Find where the given text appears and provide that cell's center as (x, y) coordinate. 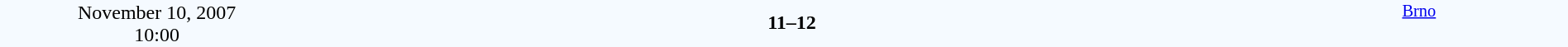
Brno (1419, 23)
11–12 (791, 22)
November 10, 200710:00 (157, 23)
